Return [X, Y] of the center of cell containing provided text 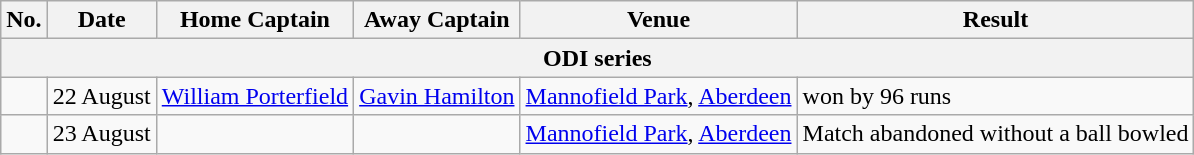
Gavin Hamilton [437, 96]
Result [996, 20]
Match abandoned without a ball bowled [996, 134]
William Porterfield [254, 96]
22 August [102, 96]
Home Captain [254, 20]
Date [102, 20]
Away Captain [437, 20]
No. [24, 20]
ODI series [598, 58]
23 August [102, 134]
won by 96 runs [996, 96]
Venue [658, 20]
